Return (X, Y) of the center of cell containing provided text 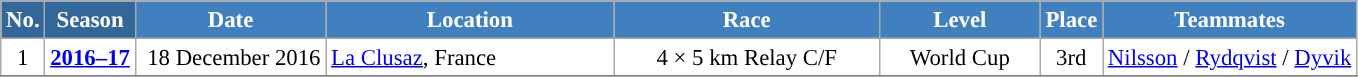
La Clusaz, France (470, 58)
3rd (1071, 58)
World Cup (960, 58)
Race (747, 20)
Date (230, 20)
18 December 2016 (230, 58)
4 × 5 km Relay C/F (747, 58)
Teammates (1230, 20)
No. (23, 20)
Place (1071, 20)
Location (470, 20)
Season (90, 20)
2016–17 (90, 58)
1 (23, 58)
Level (960, 20)
Nilsson / Rydqvist / Dyvik (1230, 58)
